For the text-containing cell, return its midpoint in [X, Y] coordinate format. 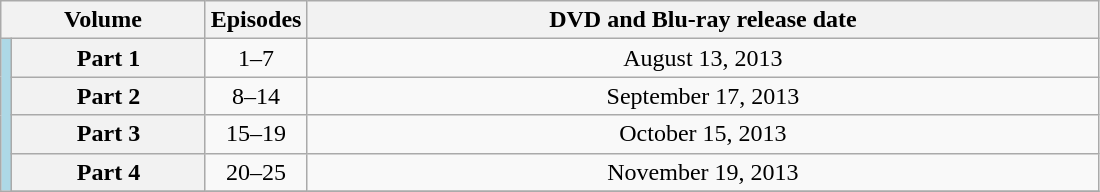
20–25 [256, 172]
DVD and Blu-ray release date [703, 20]
Part 3 [108, 134]
October 15, 2013 [703, 134]
September 17, 2013 [703, 96]
8–14 [256, 96]
Part 2 [108, 96]
August 13, 2013 [703, 58]
Part 4 [108, 172]
November 19, 2013 [703, 172]
Episodes [256, 20]
1–7 [256, 58]
Part 1 [108, 58]
15–19 [256, 134]
Volume [103, 20]
